Capture the cell that displays the provided text and extract its (x, y) central coordinate. 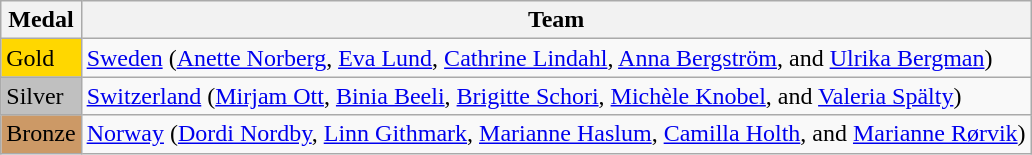
Gold (41, 58)
Medal (41, 20)
Silver (41, 96)
Sweden (Anette Norberg, Eva Lund, Cathrine Lindahl, Anna Bergström, and Ulrika Bergman) (556, 58)
Bronze (41, 134)
Norway (Dordi Nordby, Linn Githmark, Marianne Haslum, Camilla Holth, and Marianne Rørvik) (556, 134)
Team (556, 20)
Switzerland (Mirjam Ott, Binia Beeli, Brigitte Schori, Michèle Knobel, and Valeria Spälty) (556, 96)
